For the text-containing cell, return its midpoint in (x, y) coordinate format. 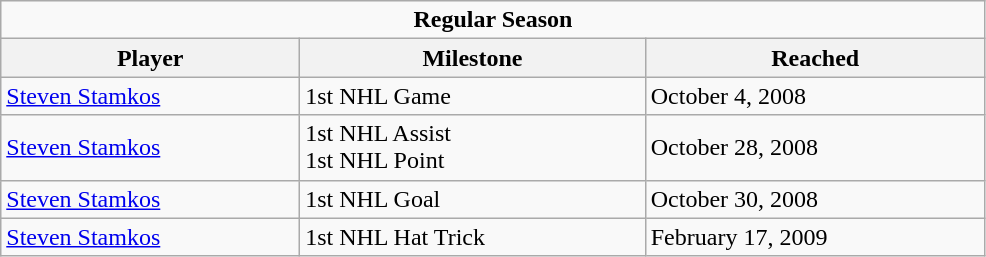
1st NHL Assist1st NHL Point (473, 148)
October 28, 2008 (815, 148)
October 30, 2008 (815, 199)
Milestone (473, 58)
1st NHL Game (473, 96)
Player (150, 58)
1st NHL Hat Trick (473, 237)
October 4, 2008 (815, 96)
February 17, 2009 (815, 237)
Regular Season (493, 20)
1st NHL Goal (473, 199)
Reached (815, 58)
